Capture the cell that displays the provided text and extract its (x, y) central coordinate. 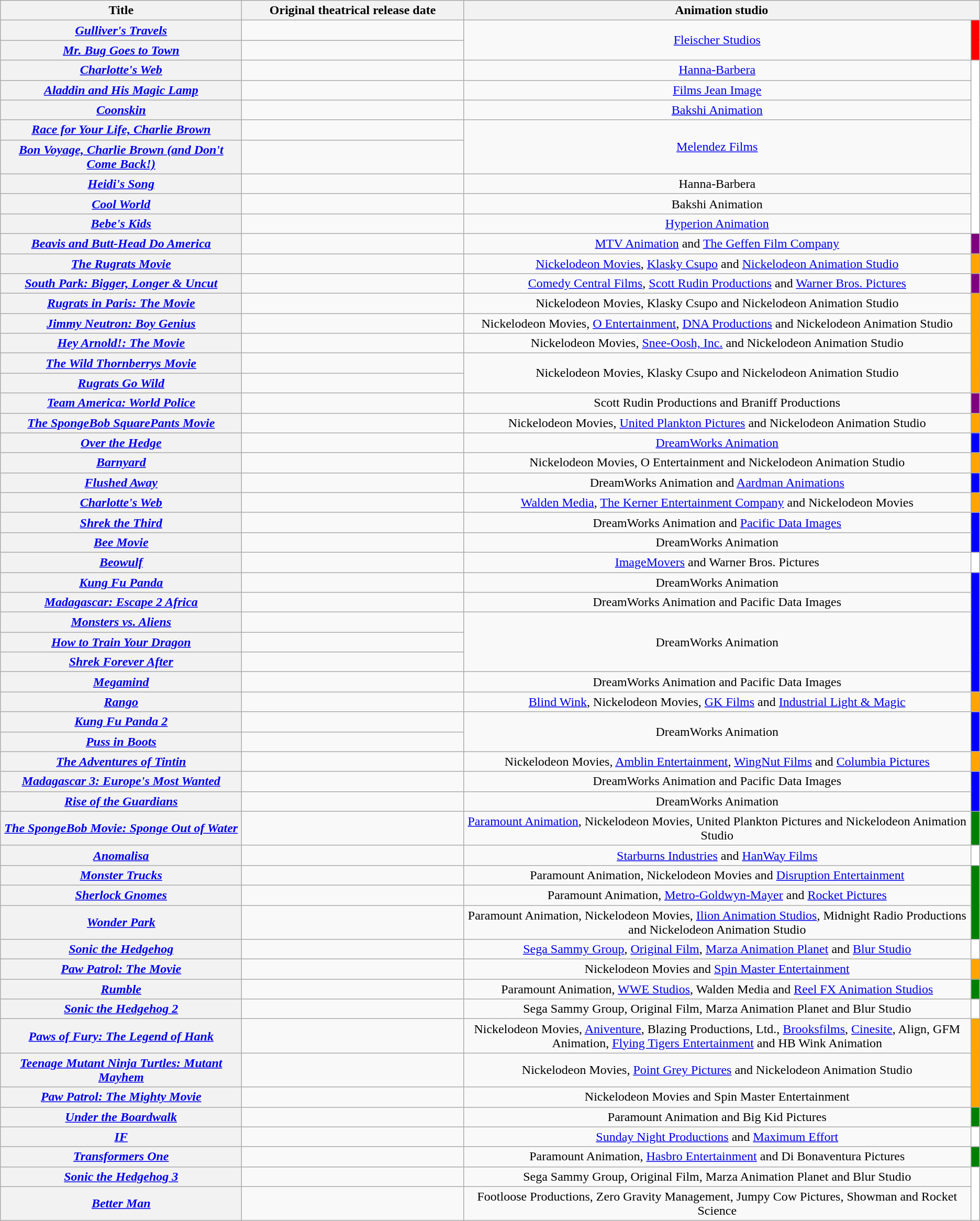
Paramount Animation, Nickelodeon Movies, United Plankton Pictures and Nickelodeon Animation Studio (717, 828)
Nickelodeon Movies, Amblin Entertainment, WingNut Films and Columbia Pictures (717, 761)
Shrek the Third (121, 522)
Paramount Animation, Nickelodeon Movies and Disruption Entertainment (717, 875)
Comedy Central Films, Scott Rudin Productions and Warner Bros. Pictures (717, 284)
Hey Arnold!: The Movie (121, 343)
Heidi's Song (121, 184)
Films Jean Image (717, 90)
Paramount Animation, Hasbro Entertainment and Di Bonaventura Pictures (717, 1157)
Starburns Industries and HanWay Films (717, 855)
Shrek Forever After (121, 662)
Kung Fu Panda (121, 583)
ImageMovers and Warner Bros. Pictures (717, 562)
Barnyard (121, 463)
Nickelodeon Movies, United Plankton Pictures and Nickelodeon Animation Studio (717, 423)
The Rugrats Movie (121, 263)
Rumble (121, 989)
Blind Wink, Nickelodeon Movies, GK Films and Industrial Light & Magic (717, 702)
How to Train Your Dragon (121, 642)
Walden Media, The Kerner Entertainment Company and Nickelodeon Movies (717, 502)
Bon Voyage, Charlie Brown (and Don't Come Back!) (121, 157)
Paramount Animation, Nickelodeon Movies, Ilion Animation Studios, Midnight Radio Productions and Nickelodeon Animation Studio (717, 922)
Beavis and Butt-Head Do America (121, 243)
Sonic the Hedgehog 2 (121, 1009)
Transformers One (121, 1157)
Melendez Films (717, 147)
Rugrats in Paris: The Movie (121, 304)
Bee Movie (121, 542)
Sherlock Gnomes (121, 895)
Aladdin and His Magic Lamp (121, 90)
Footloose Productions, Zero Gravity Management, Jumpy Cow Pictures, Showman and Rocket Science (717, 1204)
Nickelodeon Movies, Snee-Oosh, Inc. and Nickelodeon Animation Studio (717, 343)
Paramount Animation, WWE Studios, Walden Media and Reel FX Animation Studios (717, 989)
IF (121, 1137)
Puss in Boots (121, 742)
Animation studio (721, 10)
Rango (121, 702)
Flushed Away (121, 483)
Fleischer Studios (717, 40)
Beowulf (121, 562)
The SpongeBob SquarePants Movie (121, 423)
Cool World (121, 204)
Nickelodeon Movies, O Entertainment and Nickelodeon Animation Studio (717, 463)
Race for Your Life, Charlie Brown (121, 130)
Sonic the Hedgehog (121, 949)
Paws of Fury: The Legend of Hank (121, 1036)
MTV Animation and The Geffen Film Company (717, 243)
The Wild Thornberrys Movie (121, 363)
Paramount Animation and Big Kid Pictures (717, 1117)
Megamind (121, 682)
Mr. Bug Goes to Town (121, 50)
Original theatrical release date (353, 10)
Better Man (121, 1204)
Team America: World Police (121, 403)
Gulliver's Travels (121, 30)
South Park: Bigger, Longer & Uncut (121, 284)
The SpongeBob Movie: Sponge Out of Water (121, 828)
Coonskin (121, 110)
DreamWorks Animation and Aardman Animations (717, 483)
Monsters vs. Aliens (121, 622)
Paw Patrol: The Mighty Movie (121, 1097)
Teenage Mutant Ninja Turtles: Mutant Mayhem (121, 1070)
Anomalisa (121, 855)
Bebe's Kids (121, 223)
Nickelodeon Movies, Point Grey Pictures and Nickelodeon Animation Studio (717, 1070)
Sonic the Hedgehog 3 (121, 1177)
Sunday Night Productions and Maximum Effort (717, 1137)
Madagascar: Escape 2 Africa (121, 602)
Nickelodeon Movies, O Entertainment, DNA Productions and Nickelodeon Animation Studio (717, 323)
Wonder Park (121, 922)
Paramount Animation, Metro-Goldwyn-Mayer and Rocket Pictures (717, 895)
Rise of the Guardians (121, 801)
Over the Hedge (121, 443)
Rugrats Go Wild (121, 383)
Under the Boardwalk (121, 1117)
Paw Patrol: The Movie (121, 969)
Scott Rudin Productions and Braniff Productions (717, 403)
Monster Trucks (121, 875)
Kung Fu Panda 2 (121, 722)
Jimmy Neutron: Boy Genius (121, 323)
Madagascar 3: Europe's Most Wanted (121, 781)
Title (121, 10)
Hyperion Animation (717, 223)
The Adventures of Tintin (121, 761)
